Return [X, Y] of the center of cell containing provided text 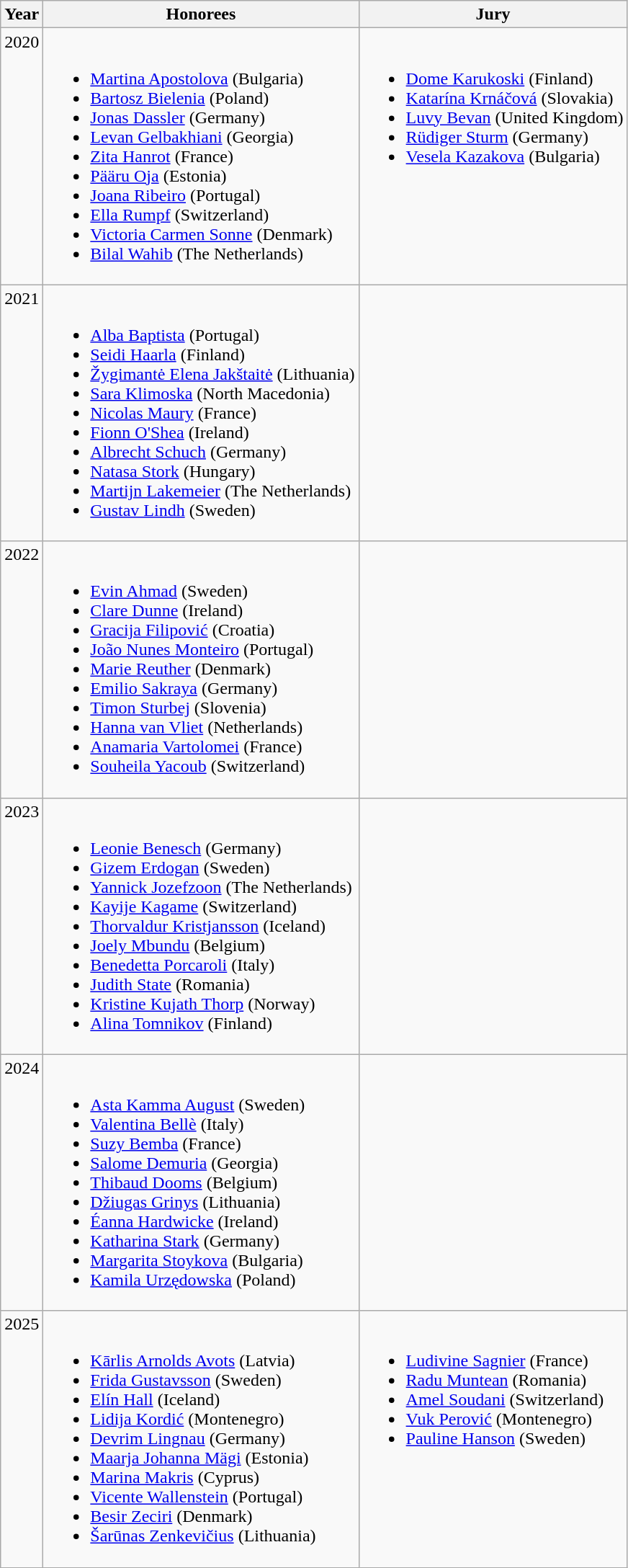
2022 [22, 669]
Dome Karukoski (Finland)Katarína Krnáčová (Slovakia)Luvy Bevan (United Kingdom)Rüdiger Sturm (Germany)Vesela Kazakova (Bulgaria) [493, 156]
2023 [22, 926]
Ludivine Sagnier (France)Radu Muntean (Romania)Amel Soudani (Switzerland)Vuk Perović (Montenegro)Pauline Hanson (Sweden) [493, 1439]
2021 [22, 413]
2024 [22, 1182]
Year [22, 14]
Honorees [201, 14]
Jury [493, 14]
2025 [22, 1439]
2020 [22, 156]
